Detect which cell encompasses the target text, then output its (X, Y) center coordinate. 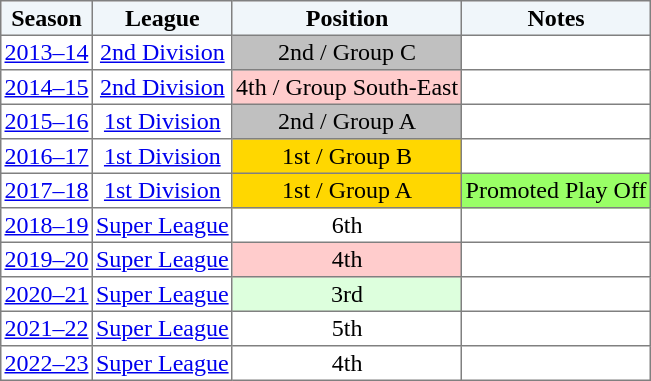
1st / Group A (347, 190)
2018–19 (47, 225)
2014–15 (47, 87)
Position (347, 18)
2019–20 (47, 259)
2nd / Group C (347, 52)
3rd (347, 294)
1st / Group B (347, 156)
2013–14 (47, 52)
2020–21 (47, 294)
2nd / Group A (347, 121)
2015–16 (47, 121)
Promoted Play Off (556, 190)
2016–17 (47, 156)
Season (47, 18)
Notes (556, 18)
2017–18 (47, 190)
6th (347, 225)
4th / Group South-East (347, 87)
5th (347, 328)
League (162, 18)
2022–23 (47, 363)
2021–22 (47, 328)
